Return [X, Y] of the center of cell containing provided text 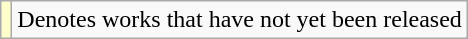
Denotes works that have not yet been released [240, 20]
